Find where the given text appears and provide that cell's center as [X, Y] coordinate. 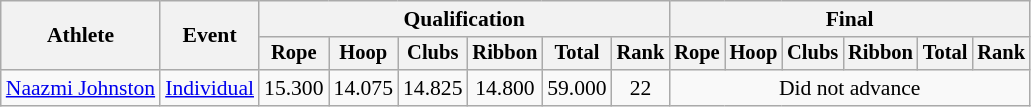
Event [210, 36]
Individual [210, 88]
22 [641, 88]
Did not advance [850, 88]
14.825 [432, 88]
Final [850, 19]
14.800 [506, 88]
14.075 [364, 88]
Athlete [80, 36]
Qualification [464, 19]
Naazmi Johnston [80, 88]
59.000 [576, 88]
15.300 [294, 88]
